From the cell containing the given text, extract its center point as (X, Y) coordinate. 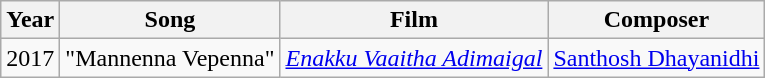
"Mannenna Vepenna" (170, 58)
Santhosh Dhayanidhi (656, 58)
Enakku Vaaitha Adimaigal (414, 58)
Film (414, 20)
Song (170, 20)
Year (30, 20)
Composer (656, 20)
2017 (30, 58)
